Return the (x, y) coordinate for the center point of the cell that contains the specified text.  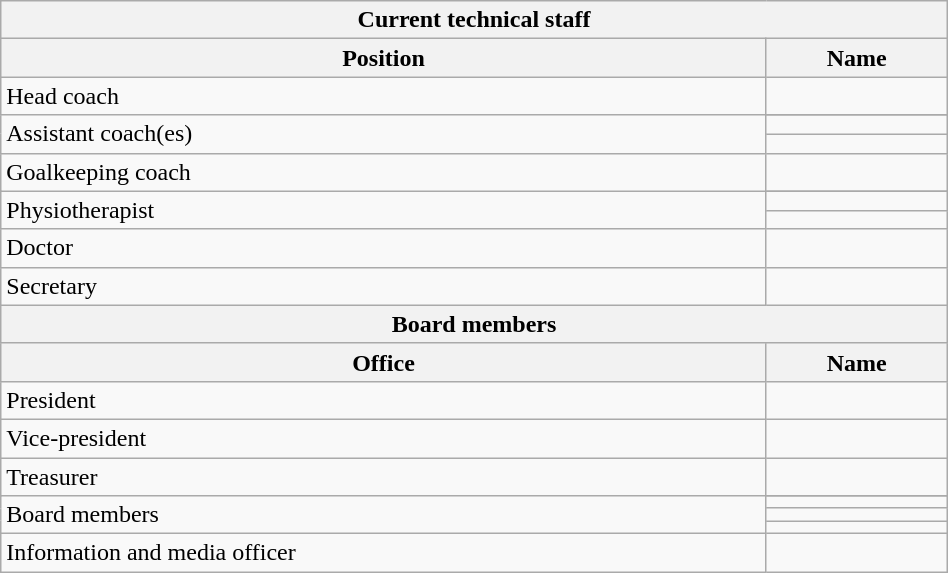
Information and media officer (384, 553)
Goalkeeping coach (384, 172)
Head coach (384, 96)
Position (384, 58)
Physiotherapist (384, 210)
Office (384, 362)
Doctor (384, 248)
President (384, 400)
Assistant coach(es) (384, 134)
Vice-president (384, 438)
Secretary (384, 286)
Treasurer (384, 477)
Current technical staff (474, 20)
